Provide the (X, Y) coordinate of the cell's center where the given text is located.  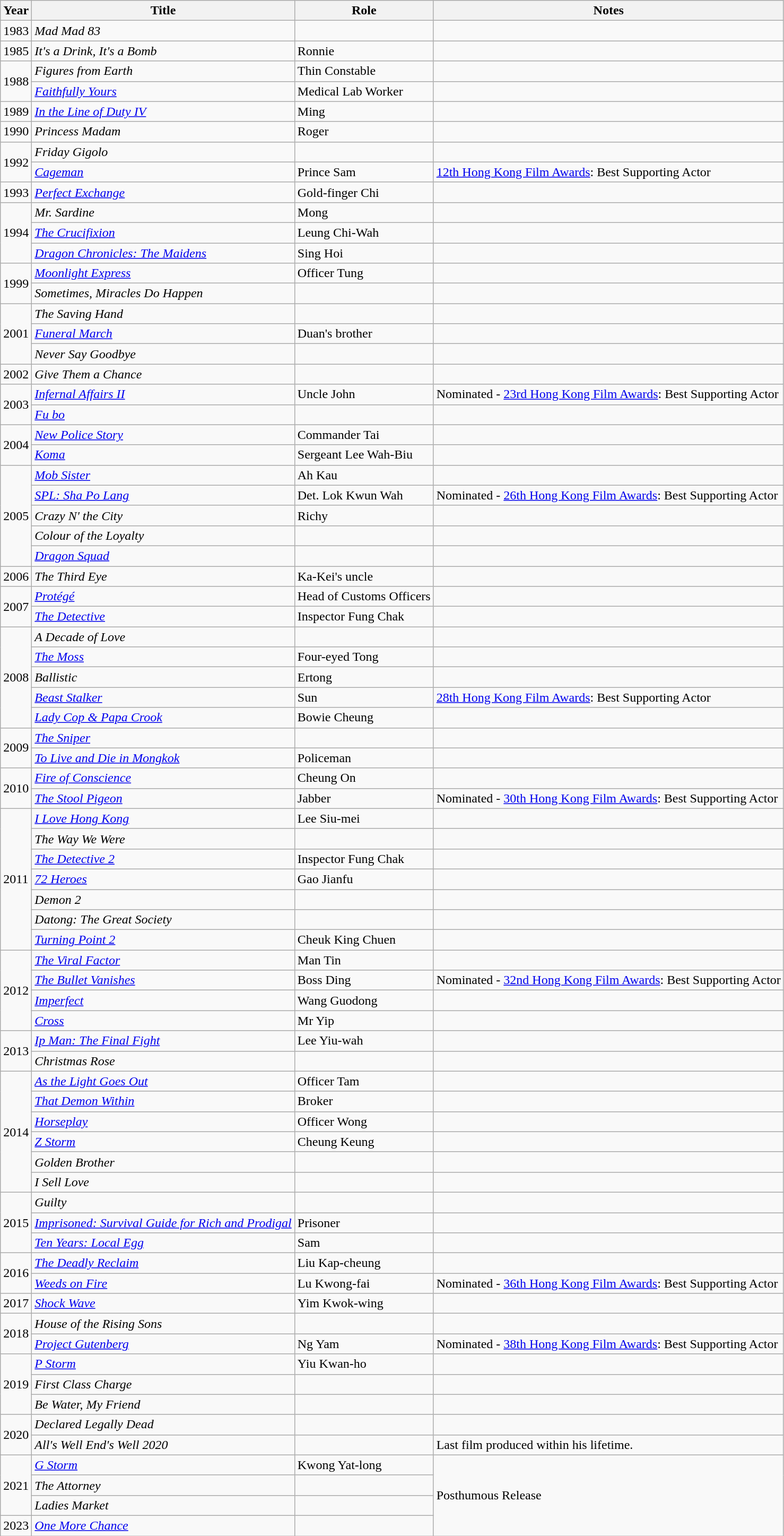
All's Well End's Well 2020 (163, 1445)
Lu Kwong-fai (364, 1283)
1985 (16, 51)
2006 (16, 576)
2009 (16, 748)
Medical Lab Worker (364, 91)
New Police Story (163, 435)
2001 (16, 334)
Dragon Chronicles: The Maidens (163, 253)
Gao Jianfu (364, 879)
Sam (364, 1243)
Boss Ding (364, 980)
28th Hong Kong Film Awards: Best Supporting Actor (608, 697)
Declared Legally Dead (163, 1425)
G Storm (163, 1465)
Lady Cop & Papa Crook (163, 718)
The Detective (163, 617)
That Demon Within (163, 1101)
Crazy N' the City (163, 515)
Ertong (364, 677)
Z Storm (163, 1142)
First Class Charge (163, 1384)
Sometimes, Miracles Do Happen (163, 294)
The Viral Factor (163, 960)
Policeman (364, 758)
Demon 2 (163, 900)
It's a Drink, It's a Bomb (163, 51)
Weeds on Fire (163, 1283)
Project Gutenberg (163, 1344)
2013 (16, 1051)
1988 (16, 81)
Cross (163, 1021)
Infernal Affairs II (163, 394)
Nominated - 30th Hong Kong Film Awards: Best Supporting Actor (608, 798)
The Third Eye (163, 576)
Cheuk King Chuen (364, 940)
The Detective 2 (163, 859)
1994 (16, 232)
Sergeant Lee Wah-Biu (364, 455)
Kwong Yat-long (364, 1465)
Nominated - 36th Hong Kong Film Awards: Best Supporting Actor (608, 1283)
Imprisoned: Survival Guide for Rich and Prodigal (163, 1222)
Mad Mad 83 (163, 31)
12th Hong Kong Film Awards: Best Supporting Actor (608, 172)
Cheung On (364, 778)
Prisoner (364, 1222)
2008 (16, 677)
House of the Rising Sons (163, 1324)
The Attorney (163, 1485)
2004 (16, 445)
Lee Siu-mei (364, 818)
Cageman (163, 172)
Mr Yip (364, 1021)
The Crucifixion (163, 232)
Turning Point 2 (163, 940)
Horseplay (163, 1121)
Nominated - 32nd Hong Kong Film Awards: Best Supporting Actor (608, 980)
P Storm (163, 1364)
Leung Chi-Wah (364, 232)
Cheung Keung (364, 1142)
Year (16, 11)
Last film produced within his lifetime. (608, 1445)
2014 (16, 1132)
Datong: The Great Society (163, 920)
Give Them a Chance (163, 374)
Mr. Sardine (163, 212)
Officer Tung (364, 273)
Duan's brother (364, 334)
To Live and Die in Mongkok (163, 758)
Mong (364, 212)
Wang Guodong (364, 1000)
Posthumous Release (608, 1495)
The Bullet Vanishes (163, 980)
Head of Customs Officers (364, 597)
2019 (16, 1384)
Protégé (163, 597)
Officer Wong (364, 1121)
Yim Kwok-wing (364, 1304)
2007 (16, 607)
The Stool Pigeon (163, 798)
Faithfully Yours (163, 91)
72 Heroes (163, 879)
Ming (364, 111)
Title (163, 11)
Prince Sam (364, 172)
Guilty (163, 1202)
Commander Tai (364, 435)
SPL: Sha Po Lang (163, 495)
Nominated - 26th Hong Kong Film Awards: Best Supporting Actor (608, 495)
Nominated - 23rd Hong Kong Film Awards: Best Supporting Actor (608, 394)
One More Chance (163, 1525)
Funeral March (163, 334)
Richy (364, 515)
Ronnie (364, 51)
Never Say Goodbye (163, 354)
Fu bo (163, 415)
The Way We Were (163, 839)
In the Line of Duty IV (163, 111)
Roger (364, 132)
2011 (16, 879)
Mob Sister (163, 475)
Notes (608, 11)
Be Water, My Friend (163, 1404)
Ip Man: The Final Fight (163, 1041)
Perfect Exchange (163, 192)
2010 (16, 788)
2018 (16, 1334)
2005 (16, 515)
Ka-Kei's uncle (364, 576)
Thin Constable (364, 71)
2015 (16, 1222)
Man Tin (364, 960)
Liu Kap-cheung (364, 1263)
Broker (364, 1101)
Jabber (364, 798)
Colour of the Loyalty (163, 536)
Role (364, 11)
A Decade of Love (163, 637)
Ballistic (163, 677)
1999 (16, 283)
Koma (163, 455)
Ng Yam (364, 1344)
I Sell Love (163, 1182)
As the Light Goes Out (163, 1081)
Ten Years: Local Egg (163, 1243)
1993 (16, 192)
2012 (16, 990)
Yiu Kwan-ho (364, 1364)
Officer Tam (364, 1081)
2021 (16, 1485)
Moonlight Express (163, 273)
Dragon Squad (163, 556)
Four-eyed Tong (364, 657)
Imperfect (163, 1000)
Det. Lok Kwun Wah (364, 495)
Ladies Market (163, 1505)
Fire of Conscience (163, 778)
1992 (16, 162)
Beast Stalker (163, 697)
The Deadly Reclaim (163, 1263)
Figures from Earth (163, 71)
2020 (16, 1435)
Shock Wave (163, 1304)
2003 (16, 404)
1989 (16, 111)
Sun (364, 697)
The Sniper (163, 738)
Friday Gigolo (163, 152)
The Saving Hand (163, 314)
2023 (16, 1525)
Gold-finger Chi (364, 192)
Nominated - 38th Hong Kong Film Awards: Best Supporting Actor (608, 1344)
The Moss (163, 657)
Sing Hoi (364, 253)
Princess Madam (163, 132)
Bowie Cheung (364, 718)
2017 (16, 1304)
Ah Kau (364, 475)
Golden Brother (163, 1162)
I Love Hong Kong (163, 818)
Lee Yiu-wah (364, 1041)
1990 (16, 132)
2002 (16, 374)
Uncle John (364, 394)
Christmas Rose (163, 1061)
2016 (16, 1273)
1983 (16, 31)
